Determine the [X, Y] coordinate at the center of the cell enclosing the given text.  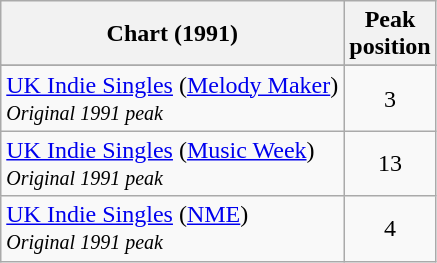
Peakposition [390, 34]
UK Indie Singles (Melody Maker)Original 1991 peak [172, 98]
13 [390, 164]
4 [390, 228]
Chart (1991) [172, 34]
UK Indie Singles (NME)Original 1991 peak [172, 228]
3 [390, 98]
UK Indie Singles (Music Week)Original 1991 peak [172, 164]
